Provide the [x, y] coordinate of the cell's center where the given text is located.  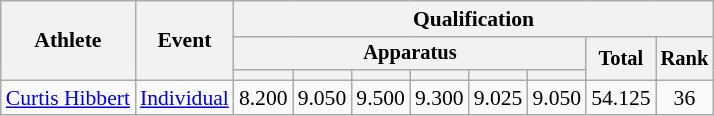
Apparatus [410, 54]
Individual [184, 98]
Qualification [474, 19]
9.025 [498, 98]
Athlete [68, 40]
Total [620, 58]
36 [685, 98]
8.200 [264, 98]
Event [184, 40]
54.125 [620, 98]
9.300 [440, 98]
Rank [685, 58]
9.500 [380, 98]
Curtis Hibbert [68, 98]
